Detect which cell encompasses the target text, then output its [X, Y] center coordinate. 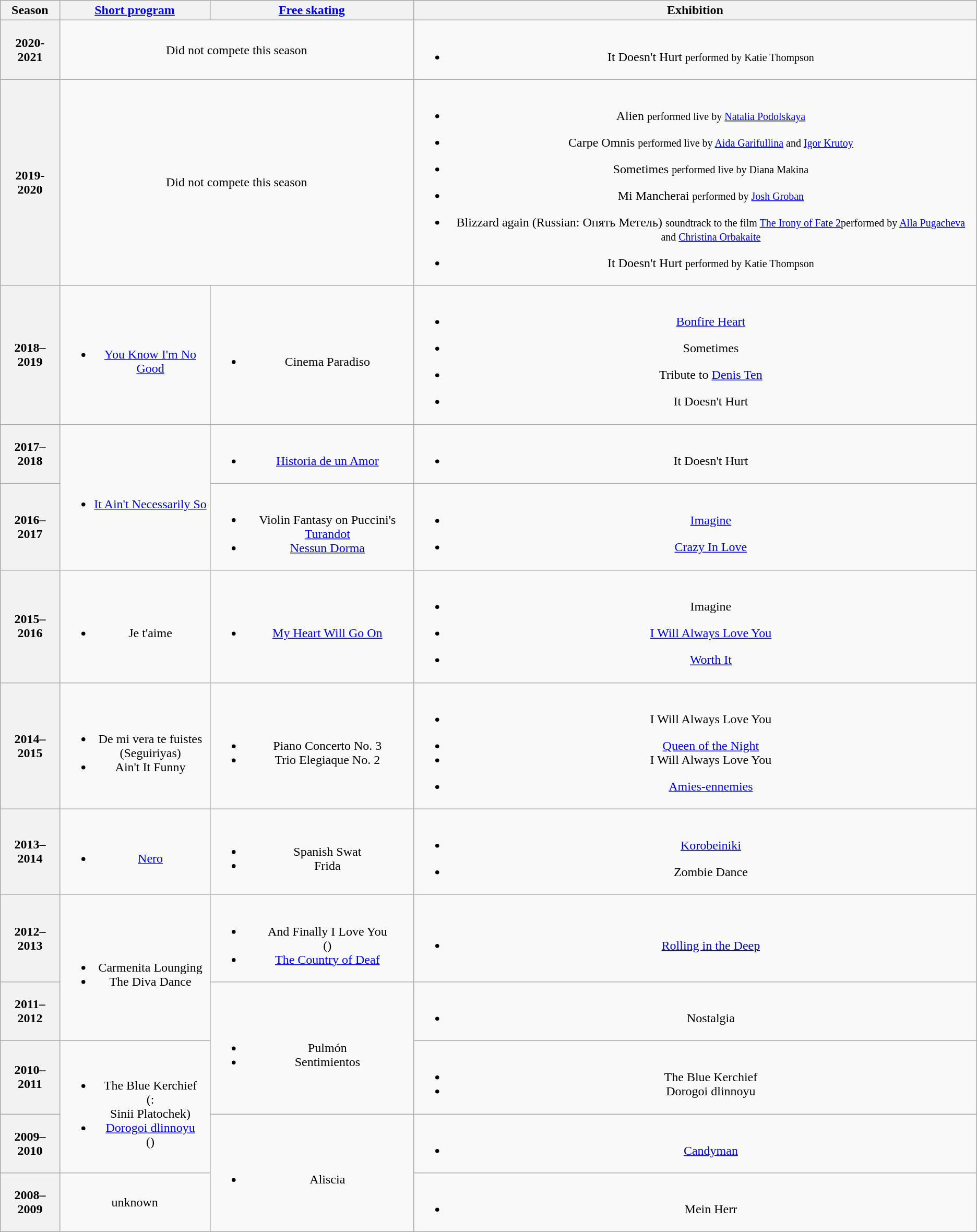
Pulmón Sentimientos [312, 1048]
My Heart Will Go On [312, 626]
2015–2016 [30, 626]
2008–2009 [30, 1202]
2013–2014 [30, 852]
I Will Always Love You Queen of the NightI Will Always Love You Amies-ennemies [695, 746]
Exhibition [695, 10]
2019-2020 [30, 183]
Piano Concerto No. 3 Trio Elegiaque No. 2 [312, 746]
Cinema Paradiso [312, 355]
Mein Herr [695, 1202]
And Finally I Love You () The Country of Deaf [312, 938]
The Blue Kerchief Dorogoi dlinnoyu [695, 1077]
Nero [135, 852]
Violin Fantasy on Puccini's Turandot Nessun Dorma [312, 527]
Short program [135, 10]
Bonfire Heart SometimesTribute to Denis TenIt Doesn't Hurt [695, 355]
2020-2021 [30, 50]
It Doesn't Hurt [695, 454]
It Ain't Necessarily So [135, 497]
Spanish SwatFrida [312, 852]
2017–2018 [30, 454]
Rolling in the Deep [695, 938]
unknown [135, 1202]
Candyman [695, 1143]
Imagine I Will Always Love You Worth It [695, 626]
Aliscia [312, 1173]
2011–2012 [30, 1011]
Carmenita Lounging The Diva Dance [135, 967]
2012–2013 [30, 938]
Nostalgia [695, 1011]
Season [30, 10]
Free skating [312, 10]
KorobeinikiZombie Dance [695, 852]
2016–2017 [30, 527]
It Doesn't Hurt performed by Katie Thompson [695, 50]
Historia de un Amor [312, 454]
The Blue Kerchief (: Sinii Platochek) Dorogoi dlinnoyu () [135, 1106]
De mi vera te fuistes (Seguiriyas) Ain't It Funny [135, 746]
Imagine Crazy In Love [695, 527]
You Know I'm No Good [135, 355]
2018–2019 [30, 355]
2014–2015 [30, 746]
2010–2011 [30, 1077]
Je t'aime [135, 626]
2009–2010 [30, 1143]
